Pinpoint the cell where the given text exists, returning its [x, y] midpoint coordinate. 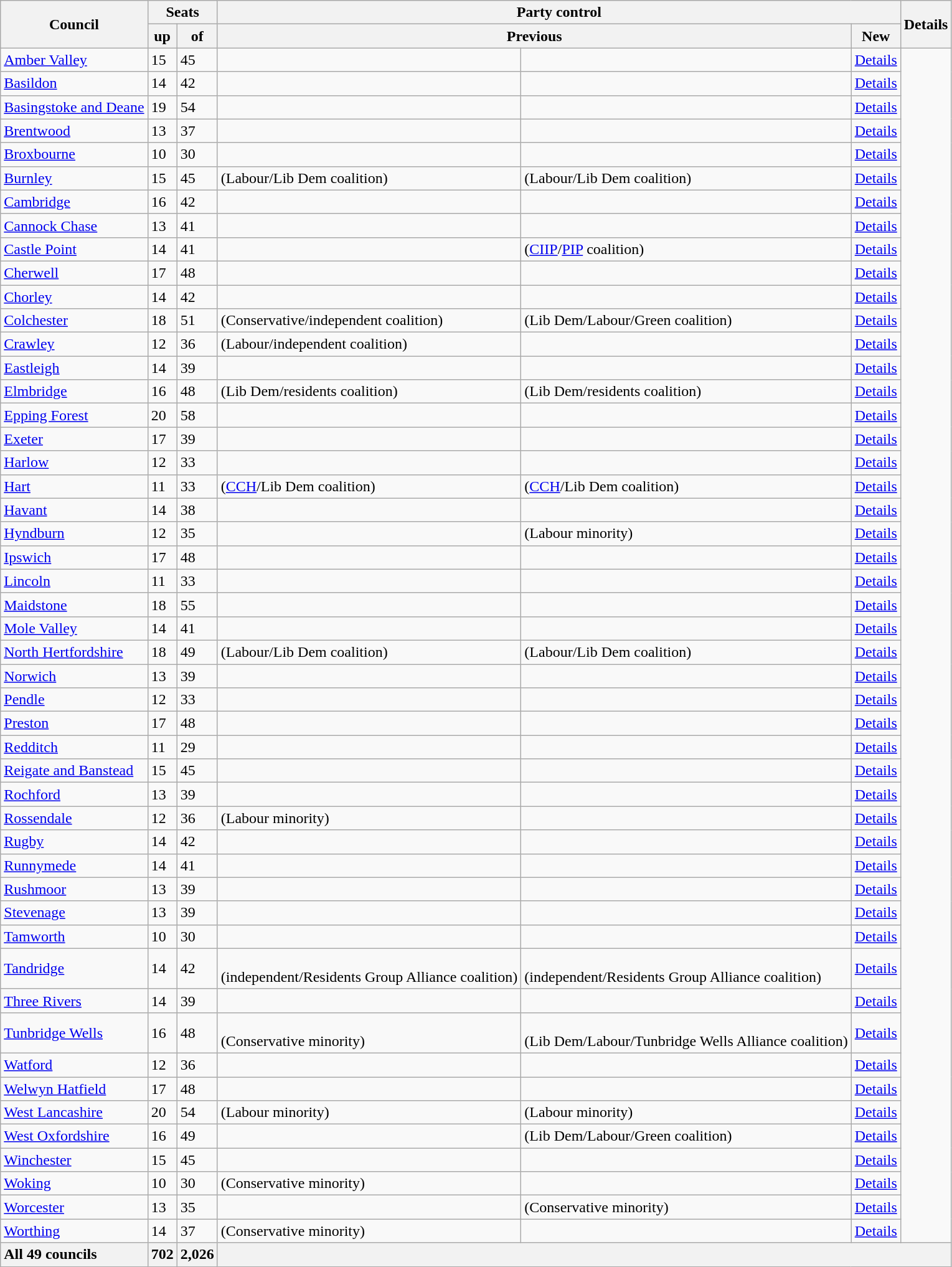
Tunbridge Wells [74, 1032]
All 49 councils [74, 1255]
Pendle [74, 700]
Winchester [74, 1160]
of [197, 36]
Basildon [74, 83]
Havant [74, 510]
Worcester [74, 1207]
Seats [182, 12]
Preston [74, 723]
2,026 [197, 1255]
Brentwood [74, 131]
Tandridge [74, 969]
38 [197, 510]
Previous [534, 36]
Chorley [74, 297]
58 [197, 415]
51 [197, 321]
702 [162, 1255]
(CIIP/PIP coalition) [686, 249]
Rugby [74, 842]
Stevenage [74, 913]
Worthing [74, 1231]
Elmbridge [74, 392]
Burnley [74, 178]
North Hertfordshire [74, 652]
Watford [74, 1065]
Crawley [74, 344]
Reigate and Banstead [74, 771]
Redditch [74, 747]
Basingstoke and Deane [74, 107]
Runnymede [74, 865]
Rushmoor [74, 889]
Amber Valley [74, 60]
Ipswich [74, 557]
Epping Forest [74, 415]
Hart [74, 486]
Rochford [74, 794]
Council [74, 24]
New [875, 36]
up [162, 36]
55 [197, 605]
Three Rivers [74, 1001]
Woking [74, 1184]
(Labour/independent coalition) [369, 344]
Mole Valley [74, 628]
Eastleigh [74, 368]
Party control [559, 12]
(Conservative/independent coalition) [369, 321]
Welwyn Hatfield [74, 1089]
Tamworth [74, 936]
Harlow [74, 463]
Castle Point [74, 249]
West Oxfordshire [74, 1136]
29 [197, 747]
Maidstone [74, 605]
Norwich [74, 676]
West Lancashire [74, 1113]
Exeter [74, 439]
Cambridge [74, 202]
Rossendale [74, 818]
Broxbourne [74, 154]
Cannock Chase [74, 225]
Cherwell [74, 273]
Hyndburn [74, 534]
Colchester [74, 321]
19 [162, 107]
(Lib Dem/Labour/Tunbridge Wells Alliance coalition) [686, 1032]
Lincoln [74, 581]
